Provide the (X, Y) coordinate of the cell's center where the given text is located.  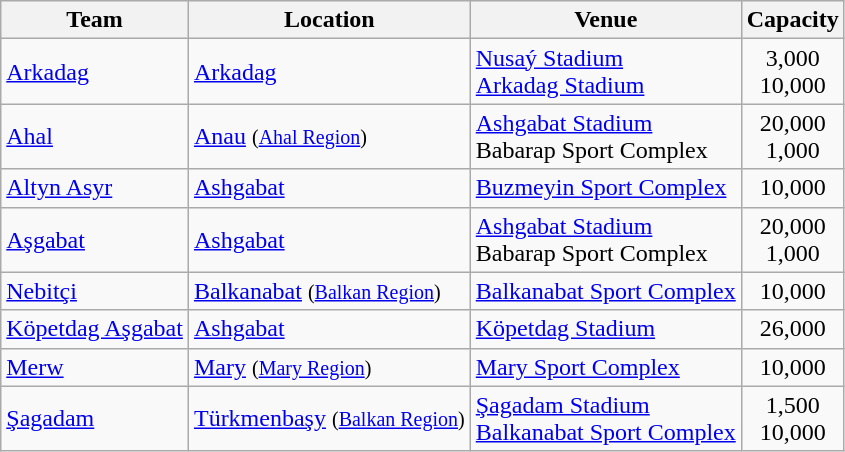
Nusaý Stadium Arkadag Stadium (606, 72)
Capacity (792, 20)
Venue (606, 20)
1,500 10,000 (792, 418)
Köpetdag Stadium (606, 329)
Team (95, 20)
Balkanabat (Balkan Region) (329, 291)
Anau (Ahal Region) (329, 136)
Mary (Mary Region) (329, 367)
Merw (95, 367)
26,000 (792, 329)
Türkmenbaşy (Balkan Region) (329, 418)
Ahal (95, 136)
Aşgabat (95, 240)
Balkanabat Sport Complex (606, 291)
Şagadam Stadium Balkanabat Sport Complex (606, 418)
Altyn Asyr (95, 188)
Köpetdag Aşgabat (95, 329)
Nebitçi (95, 291)
Şagadam (95, 418)
Mary Sport Complex (606, 367)
Location (329, 20)
3,000 10,000 (792, 72)
Buzmeyin Sport Complex (606, 188)
